Extract the [X, Y] coordinate from the center of the cell holding the provided text.  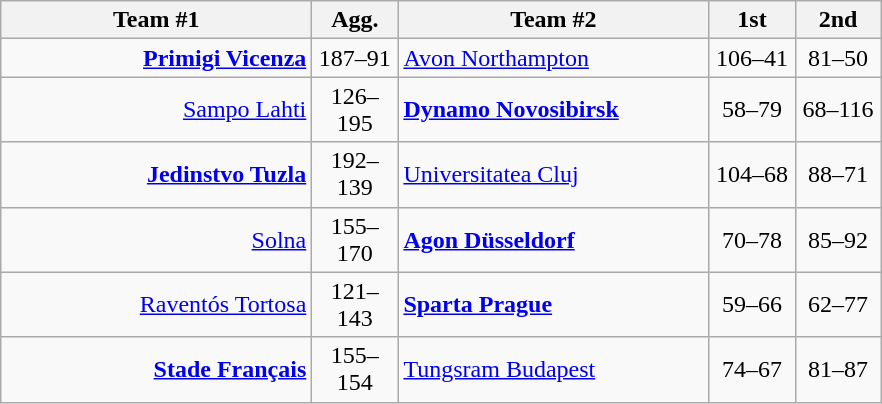
68–116 [838, 110]
70–78 [752, 240]
155–170 [355, 240]
Sparta Prague [554, 304]
1st [752, 20]
Jedinstvo Tuzla [156, 174]
155–154 [355, 370]
126–195 [355, 110]
74–67 [752, 370]
Team #1 [156, 20]
81–50 [838, 58]
Team #2 [554, 20]
Tungsram Budapest [554, 370]
104–68 [752, 174]
88–71 [838, 174]
59–66 [752, 304]
Sampo Lahti [156, 110]
Universitatea Cluj [554, 174]
85–92 [838, 240]
81–87 [838, 370]
Agg. [355, 20]
121–143 [355, 304]
58–79 [752, 110]
106–41 [752, 58]
Primigi Vicenza [156, 58]
Agon Düsseldorf [554, 240]
Solna [156, 240]
Avon Northampton [554, 58]
2nd [838, 20]
Dynamo Novosibirsk [554, 110]
192–139 [355, 174]
Raventós Tortosa [156, 304]
62–77 [838, 304]
Stade Français [156, 370]
187–91 [355, 58]
